Capture the cell that displays the provided text and extract its (X, Y) central coordinate. 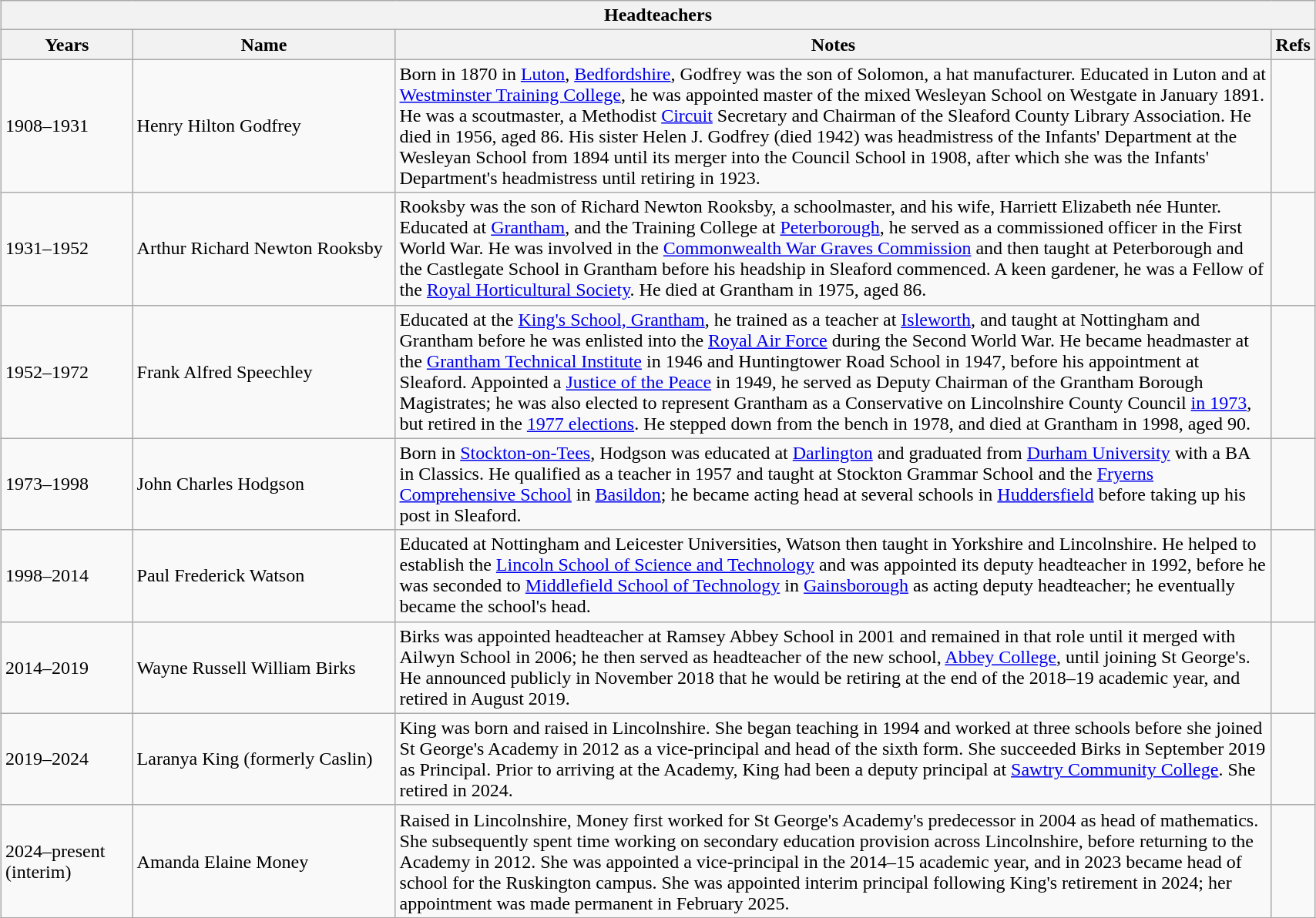
Paul Frederick Watson (264, 576)
John Charles Hodgson (264, 484)
1952–1972 (67, 371)
Wayne Russell William Birks (264, 667)
2024–present(interim) (67, 861)
Laranya King (formerly Caslin) (264, 759)
Henry Hilton Godfrey (264, 126)
Headteachers (658, 15)
2014–2019 (67, 667)
Arthur Richard Newton Rooksby (264, 249)
2019–2024 (67, 759)
Years (67, 45)
1973–1998 (67, 484)
Name (264, 45)
Refs (1293, 45)
Frank Alfred Speechley (264, 371)
1931–1952 (67, 249)
1908–1931 (67, 126)
Notes (834, 45)
Amanda Elaine Money (264, 861)
1998–2014 (67, 576)
